Search for the cell housing the specified text and yield its [X, Y] center coordinate. 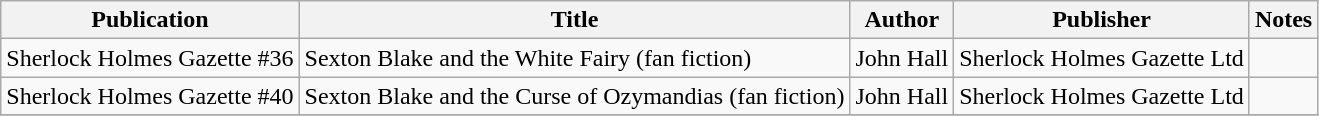
Sexton Blake and the Curse of Ozymandias (fan fiction) [574, 96]
Publication [150, 20]
Notes [1283, 20]
Publisher [1102, 20]
Author [902, 20]
Title [574, 20]
Sherlock Holmes Gazette #36 [150, 58]
Sherlock Holmes Gazette #40 [150, 96]
Sexton Blake and the White Fairy (fan fiction) [574, 58]
